Detect which cell encompasses the target text, then output its (X, Y) center coordinate. 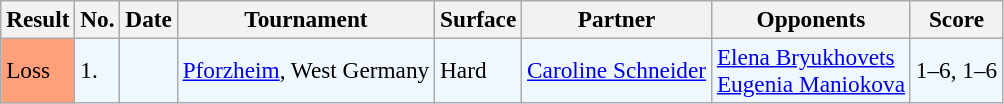
Result (38, 19)
Elena Bryukhovets Eugenia Maniokova (810, 70)
Score (956, 19)
No. (98, 19)
Date (148, 19)
Tournament (306, 19)
1. (98, 70)
1–6, 1–6 (956, 70)
Hard (478, 70)
Opponents (810, 19)
Partner (617, 19)
Caroline Schneider (617, 70)
Loss (38, 70)
Pforzheim, West Germany (306, 70)
Surface (478, 19)
